For the text-containing cell, return its midpoint in (x, y) coordinate format. 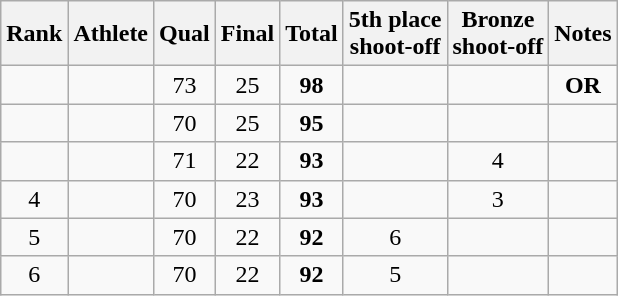
Qual (185, 34)
Final (247, 34)
Rank (34, 34)
23 (247, 199)
98 (312, 85)
Athlete (111, 34)
Total (312, 34)
73 (185, 85)
5th placeshoot-off (395, 34)
95 (312, 123)
OR (583, 85)
Notes (583, 34)
3 (498, 199)
Bronzeshoot-off (498, 34)
71 (185, 161)
